Extract the (X, Y) coordinate from the center of the cell holding the provided text.  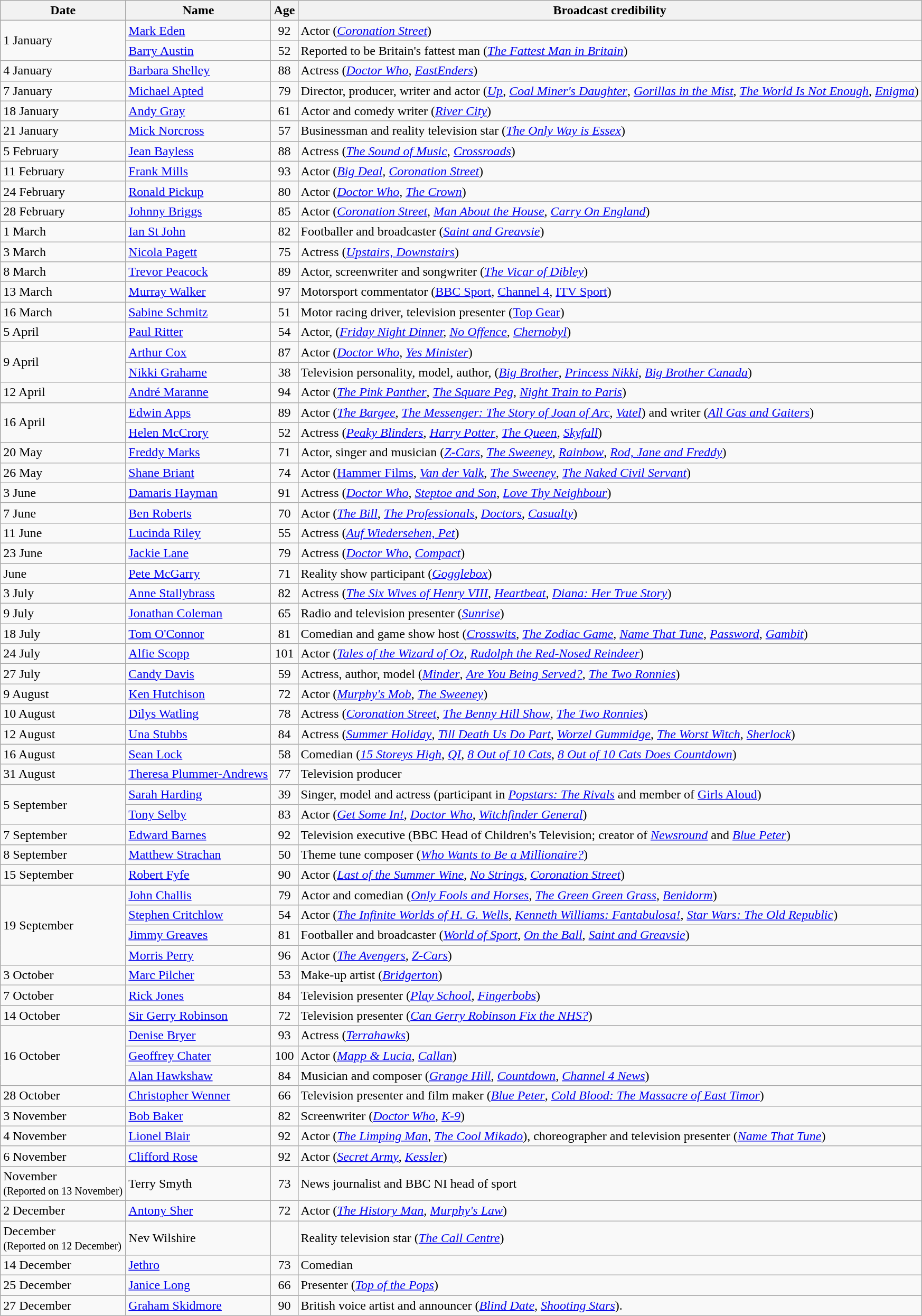
Television producer (609, 774)
Motor racing driver, television presenter (Top Gear) (609, 312)
Lionel Blair (199, 1136)
Make-up artist (Bridgerton) (609, 975)
9 July (63, 614)
Actor (Tales of the Wizard of Oz, Rudolph the Red-Nosed Reindeer) (609, 654)
Lucinda Riley (199, 533)
16 August (63, 754)
23 June (63, 553)
Actress (Doctor Who, Compact) (609, 553)
Alfie Scopp (199, 654)
Television presenter and film maker (Blue Peter, Cold Blood: The Massacre of East Timor) (609, 1096)
Actor (Murphy's Mob, The Sweeney) (609, 694)
Comedian (15 Storeys High, QI, 8 Out of 10 Cats, 8 Out of 10 Cats Does Countdown) (609, 754)
British voice artist and announcer (Blind Date, Shooting Stars). (609, 1305)
Denise Bryer (199, 1036)
Tony Selby (199, 814)
Rick Jones (199, 995)
Comedian (609, 1265)
7 June (63, 513)
Actor (Big Deal, Coronation Street) (609, 171)
Sean Lock (199, 754)
November(Reported on 13 November) (63, 1183)
1 January (63, 41)
Director, producer, writer and actor (Up, Coal Miner's Daughter, Gorillas in the Mist, The World Is Not Enough, Enigma) (609, 91)
58 (284, 754)
Age (284, 11)
Frank Mills (199, 171)
65 (284, 614)
Bob Baker (199, 1116)
Andy Gray (199, 111)
Actress (Summer Holiday, Till Death Us Do Part, Worzel Gummidge, The Worst Witch, Sherlock) (609, 734)
Sarah Harding (199, 794)
55 (284, 533)
Edwin Apps (199, 412)
June (63, 573)
10 August (63, 714)
Actor (The Pink Panther, The Square Peg, Night Train to Paris) (609, 392)
Actor (Doctor Who, The Crown) (609, 191)
75 (284, 252)
Radio and television presenter (Sunrise) (609, 614)
Actor (The Limping Man, The Cool Mikado), choreographer and television presenter (Name That Tune) (609, 1136)
Television presenter (Play School, Fingerbobs) (609, 995)
5 February (63, 151)
38 (284, 372)
85 (284, 211)
Jackie Lane (199, 553)
11 June (63, 533)
27 December (63, 1305)
Nicola Pagett (199, 252)
Jimmy Greaves (199, 935)
2 December (63, 1210)
Name (199, 11)
7 January (63, 91)
Freddy Marks (199, 453)
Clifford Rose (199, 1156)
Johnny Briggs (199, 211)
19 September (63, 925)
100 (284, 1056)
Terry Smyth (199, 1183)
97 (284, 292)
Footballer and broadcaster (Saint and Greavsie) (609, 231)
Sabine Schmitz (199, 312)
8 September (63, 854)
78 (284, 714)
77 (284, 774)
31 August (63, 774)
Anne Stallybrass (199, 594)
Actor (Mapp & Lucia, Callan) (609, 1056)
3 March (63, 252)
Graham Skidmore (199, 1305)
3 October (63, 975)
Date (63, 11)
Actress (Terrahawks) (609, 1036)
Businessman and reality television star (The Only Way is Essex) (609, 131)
50 (284, 854)
Barbara Shelley (199, 71)
Matthew Strachan (199, 854)
13 March (63, 292)
4 January (63, 71)
Broadcast credibility (609, 11)
Musician and composer (Grange Hill, Countdown, Channel 4 News) (609, 1076)
Candy Davis (199, 674)
70 (284, 513)
59 (284, 674)
Television presenter (Can Gerry Robinson Fix the NHS?) (609, 1016)
Motorsport commentator (BBC Sport, Channel 4, ITV Sport) (609, 292)
Michael Apted (199, 91)
Actor (The Bill, The Professionals, Doctors, Casualty) (609, 513)
André Maranne (199, 392)
Edward Barnes (199, 834)
8 March (63, 272)
39 (284, 794)
1 March (63, 231)
Morris Perry (199, 955)
7 September (63, 834)
27 July (63, 674)
Singer, model and actress (participant in Popstars: The Rivals and member of Girls Aloud) (609, 794)
Actor and comedy writer (River City) (609, 111)
18 January (63, 111)
83 (284, 814)
16 April (63, 422)
Geoffrey Chater (199, 1056)
Reported to be Britain's fattest man (The Fattest Man in Britain) (609, 51)
Actress (Peaky Blinders, Harry Potter, The Queen, Skyfall) (609, 433)
Marc Pilcher (199, 975)
Murray Walker (199, 292)
3 June (63, 493)
Reality television star (The Call Centre) (609, 1238)
Actress (The Sound of Music, Crossroads) (609, 151)
Dilys Watling (199, 714)
11 February (63, 171)
14 October (63, 1016)
Actor (Coronation Street) (609, 31)
12 April (63, 392)
18 July (63, 634)
Antony Sher (199, 1210)
21 January (63, 131)
57 (284, 131)
Ben Roberts (199, 513)
6 November (63, 1156)
9 April (63, 362)
Ken Hutchison (199, 694)
14 December (63, 1265)
Actor (Last of the Summer Wine, No Strings, Coronation Street) (609, 875)
53 (284, 975)
Damaris Hayman (199, 493)
Actress (Auf Wiedersehen, Pet) (609, 533)
96 (284, 955)
Actress (Doctor Who, EastEnders) (609, 71)
Actress (The Six Wives of Henry VIII, Heartbeat, Diana: Her True Story) (609, 594)
5 September (63, 804)
Presenter (Top of the Pops) (609, 1285)
Arthur Cox (199, 352)
Actor (Doctor Who, Yes Minister) (609, 352)
John Challis (199, 895)
Actor, screenwriter and songwriter (The Vicar of Dibley) (609, 272)
28 February (63, 211)
28 October (63, 1096)
Screenwriter (Doctor Who, K-9) (609, 1116)
Footballer and broadcaster (World of Sport, On the Ball, Saint and Greavsie) (609, 935)
Stephen Critchlow (199, 915)
61 (284, 111)
Ronald Pickup (199, 191)
Actor, (Friday Night Dinner, No Offence, Chernobyl) (609, 332)
Paul Ritter (199, 332)
Actor (Hammer Films, Van der Valk, The Sweeney, The Naked Civil Servant) (609, 473)
Actress (Coronation Street, The Benny Hill Show, The Two Ronnies) (609, 714)
16 March (63, 312)
Actress (Doctor Who, Steptoe and Son, Love Thy Neighbour) (609, 493)
December(Reported on 12 December) (63, 1238)
Sir Gerry Robinson (199, 1016)
3 November (63, 1116)
Jethro (199, 1265)
9 August (63, 694)
Actor and comedian (Only Fools and Horses, The Green Green Grass, Benidorm) (609, 895)
Christopher Wenner (199, 1096)
15 September (63, 875)
Theme tune composer (Who Wants to Be a Millionaire?) (609, 854)
4 November (63, 1136)
Reality show participant (Gogglebox) (609, 573)
Mick Norcross (199, 131)
91 (284, 493)
Actress, author, model (Minder, Are You Being Served?, The Two Ronnies) (609, 674)
Television personality, model, author, (Big Brother, Princess Nikki, Big Brother Canada) (609, 372)
Pete McGarry (199, 573)
Ian St John (199, 231)
Nikki Grahame (199, 372)
Robert Fyfe (199, 875)
101 (284, 654)
51 (284, 312)
24 February (63, 191)
5 April (63, 332)
Theresa Plummer-Andrews (199, 774)
Mark Eden (199, 31)
24 July (63, 654)
Actor (The History Man, Murphy's Law) (609, 1210)
Nev Wilshire (199, 1238)
Janice Long (199, 1285)
Jonathan Coleman (199, 614)
3 July (63, 594)
Shane Briant (199, 473)
Television executive (BBC Head of Children's Television; creator of Newsround and Blue Peter) (609, 834)
7 October (63, 995)
16 October (63, 1056)
Helen McCrory (199, 433)
Actor (The Bargee, The Messenger: The Story of Joan of Arc, Vatel) and writer (All Gas and Gaiters) (609, 412)
Comedian and game show host (Crosswits, The Zodiac Game, Name That Tune, Password, Gambit) (609, 634)
Actor (Secret Army, Kessler) (609, 1156)
25 December (63, 1285)
Actor, singer and musician (Z-Cars, The Sweeney, Rainbow, Rod, Jane and Freddy) (609, 453)
Trevor Peacock (199, 272)
Barry Austin (199, 51)
80 (284, 191)
74 (284, 473)
Jean Bayless (199, 151)
Tom O'Connor (199, 634)
20 May (63, 453)
Alan Hawkshaw (199, 1076)
87 (284, 352)
Actor (Coronation Street, Man About the House, Carry On England) (609, 211)
12 August (63, 734)
26 May (63, 473)
Actor (The Avengers, Z-Cars) (609, 955)
94 (284, 392)
Actor (The Infinite Worlds of H. G. Wells, Kenneth Williams: Fantabulosa!, Star Wars: The Old Republic) (609, 915)
Actor (Get Some In!, Doctor Who, Witchfinder General) (609, 814)
Una Stubbs (199, 734)
Actress (Upstairs, Downstairs) (609, 252)
News journalist and BBC NI head of sport (609, 1183)
